Identify which cell holds the provided text, then report its [X, Y] central coordinate. 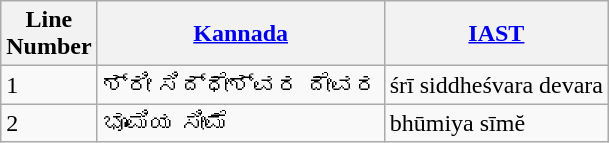
Kannada [240, 34]
ಭೂಮಿಯ ಸೀಮೆ [240, 123]
ಶ್ರೀ ಸಿದ್ಧೇಶ್ವರ ದೇವರ [240, 85]
śrī siddheśvara devara [496, 85]
1 [49, 85]
LineNumber [49, 34]
IAST [496, 34]
2 [49, 123]
bhūmiya sīmĕ [496, 123]
